Return [x, y] of the center of cell containing provided text 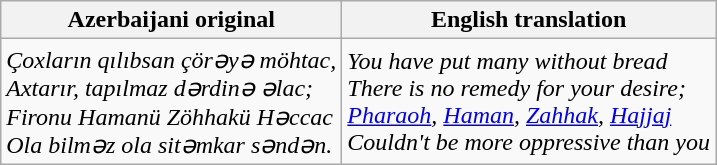
Azerbaijani original [172, 20]
English translation [529, 20]
You have put many without breadThere is no remedy for your desire;Pharaoh, Haman, Zahhak, HajjajCouldn't be more oppressive than you [529, 102]
Çoxların qılıbsan çörәyә möhtac,Axtarır, tapılmaz dәrdinә әlac;Fironu Hamanü Zöhhakü HәccacOla bilmәz ola sitәmkar sәndәn. [172, 102]
